Identify which cell holds the provided text, then report its [x, y] central coordinate. 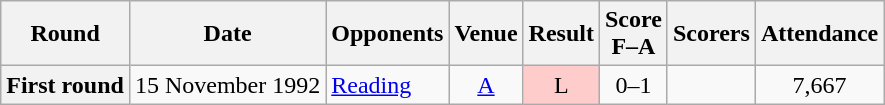
Opponents [388, 34]
15 November 1992 [227, 85]
0–1 [633, 85]
Venue [486, 34]
First round [66, 85]
Scorers [711, 34]
Round [66, 34]
L [561, 85]
Attendance [819, 34]
Date [227, 34]
A [486, 85]
7,667 [819, 85]
Reading [388, 85]
Result [561, 34]
ScoreF–A [633, 34]
